Pinpoint the cell where the given text exists, returning its [x, y] midpoint coordinate. 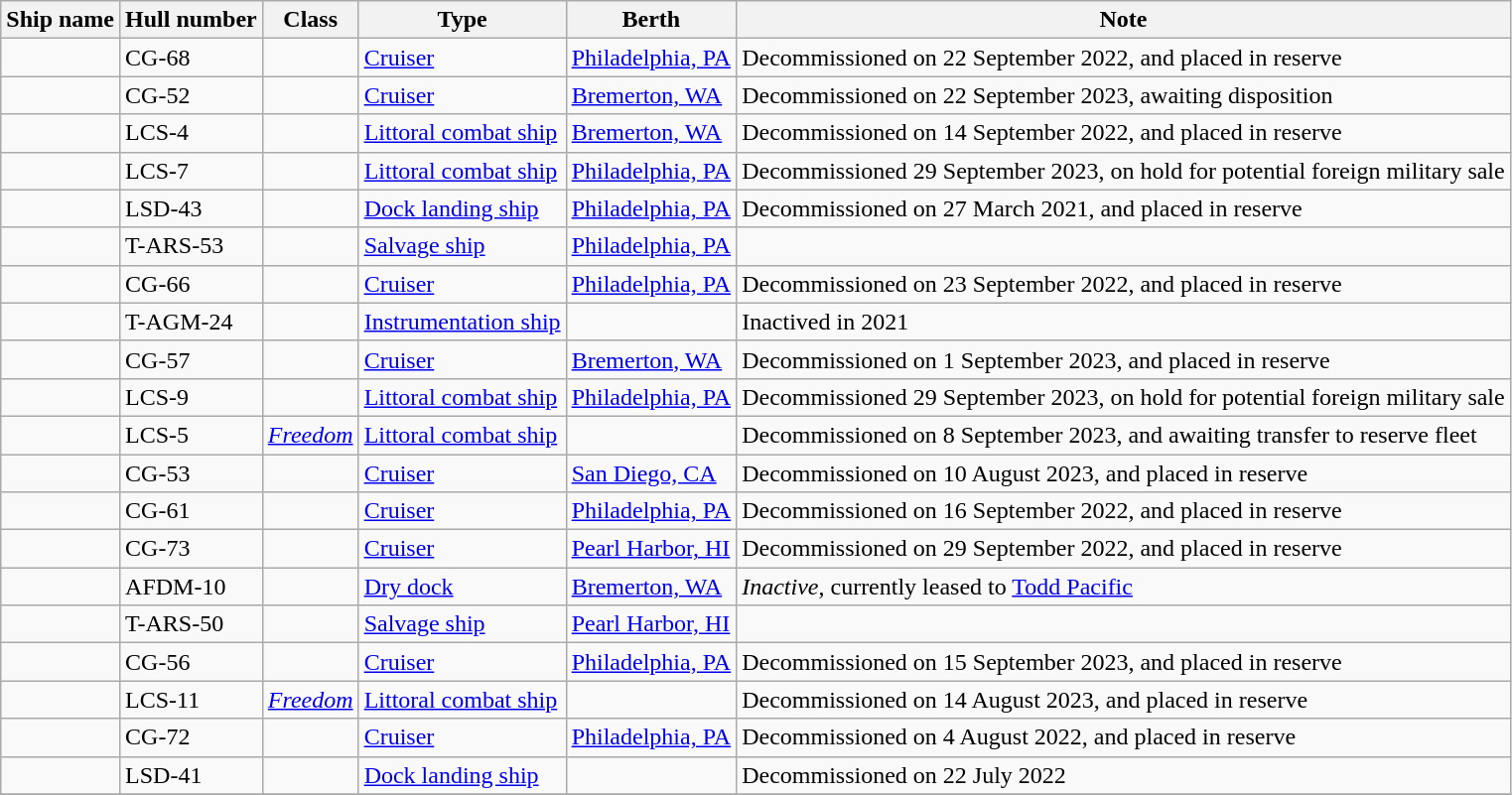
CG-57 [192, 359]
CG-73 [192, 549]
LSD-41 [192, 775]
Dry dock [463, 587]
Decommissioned on 16 September 2022, and placed in reserve [1124, 511]
Berth [651, 20]
Decommissioned on 15 September 2023, and placed in reserve [1124, 662]
Decommissioned on 8 September 2023, and awaiting transfer to reserve fleet [1124, 435]
LCS-5 [192, 435]
CG-72 [192, 737]
AFDM-10 [192, 587]
LCS-7 [192, 171]
LCS-11 [192, 700]
LCS-4 [192, 133]
Decommissioned on 14 September 2022, and placed in reserve [1124, 133]
T-ARS-53 [192, 246]
Decommissioned on 4 August 2022, and placed in reserve [1124, 737]
San Diego, CA [651, 473]
T-ARS-50 [192, 624]
CG-61 [192, 511]
Decommissioned on 14 August 2023, and placed in reserve [1124, 700]
Note [1124, 20]
Inactived in 2021 [1124, 322]
LCS-9 [192, 397]
Instrumentation ship [463, 322]
Decommissioned on 22 September 2022, and placed in reserve [1124, 58]
Decommissioned on 23 September 2022, and placed in reserve [1124, 284]
Decommissioned on 1 September 2023, and placed in reserve [1124, 359]
CG-68 [192, 58]
Ship name [61, 20]
Decommissioned on 22 September 2023, awaiting disposition [1124, 95]
Decommissioned on 29 September 2022, and placed in reserve [1124, 549]
Decommissioned on 10 August 2023, and placed in reserve [1124, 473]
Inactive, currently leased to Todd Pacific [1124, 587]
Decommissioned on 22 July 2022 [1124, 775]
CG-56 [192, 662]
Decommissioned on 27 March 2021, and placed in reserve [1124, 208]
CG-66 [192, 284]
Class [310, 20]
Type [463, 20]
Hull number [192, 20]
CG-53 [192, 473]
LSD-43 [192, 208]
T-AGM-24 [192, 322]
CG-52 [192, 95]
